For the text-containing cell, return its midpoint in [x, y] coordinate format. 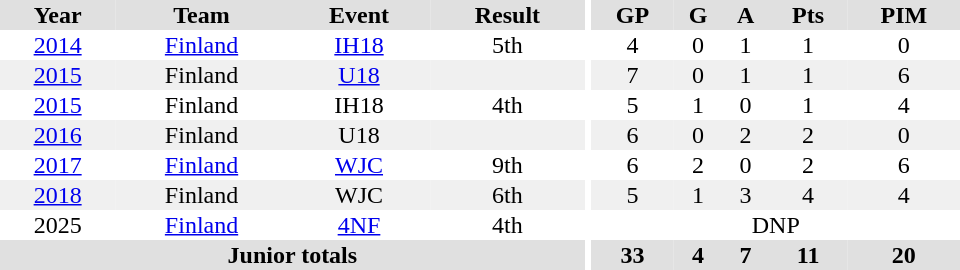
Event [359, 15]
2016 [58, 135]
2014 [58, 45]
3 [746, 195]
11 [808, 255]
4NF [359, 225]
2025 [58, 225]
Junior totals [292, 255]
A [746, 15]
DNP [776, 225]
Year [58, 15]
PIM [904, 15]
Team [202, 15]
6th [507, 195]
Pts [808, 15]
Result [507, 15]
20 [904, 255]
5th [507, 45]
G [698, 15]
33 [632, 255]
9th [507, 165]
2017 [58, 165]
2018 [58, 195]
GP [632, 15]
